Determine the (X, Y) coordinate at the center of the cell enclosing the given text.  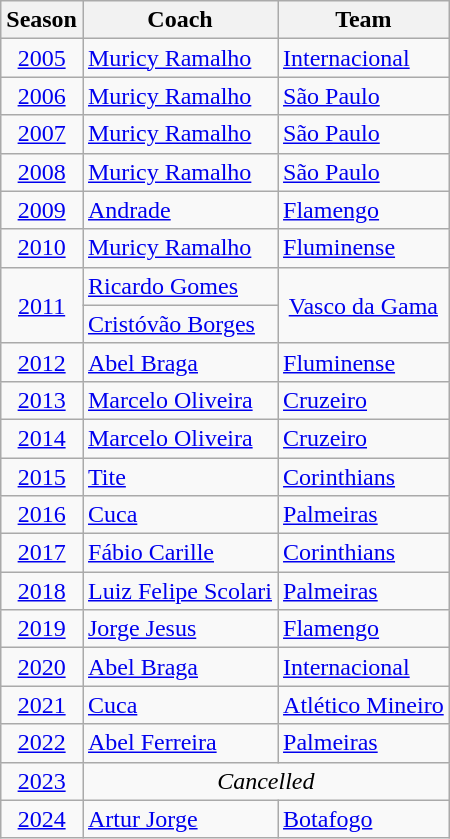
2014 (42, 438)
Cancelled (266, 781)
Season (42, 20)
Fábio Carille (180, 553)
2006 (42, 96)
2015 (42, 477)
2018 (42, 591)
2013 (42, 400)
Team (364, 20)
2021 (42, 705)
Cristóvão Borges (180, 324)
Vasco da Gama (364, 305)
2008 (42, 172)
Andrade (180, 210)
2009 (42, 210)
2007 (42, 134)
Ricardo Gomes (180, 286)
2011 (42, 305)
Tite (180, 477)
2024 (42, 819)
Atlético Mineiro (364, 705)
Botafogo (364, 819)
Jorge Jesus (180, 629)
2010 (42, 248)
Coach (180, 20)
Abel Ferreira (180, 743)
2019 (42, 629)
2016 (42, 515)
2022 (42, 743)
Luiz Felipe Scolari (180, 591)
2017 (42, 553)
2020 (42, 667)
2023 (42, 781)
Artur Jorge (180, 819)
2005 (42, 58)
2012 (42, 362)
